Return (X, Y) of the center of cell containing provided text 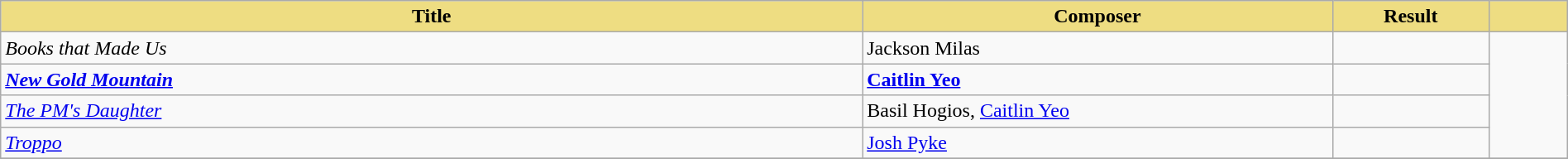
Troppo (432, 142)
Basil Hogios, Caitlin Yeo (1097, 111)
Composer (1097, 17)
The PM's Daughter (432, 111)
Books that Made Us (432, 48)
Result (1411, 17)
Jackson Milas (1097, 48)
Title (432, 17)
Caitlin Yeo (1097, 79)
Josh Pyke (1097, 142)
New Gold Mountain (432, 79)
